Determine the [X, Y] coordinate at the center of the cell enclosing the given text.  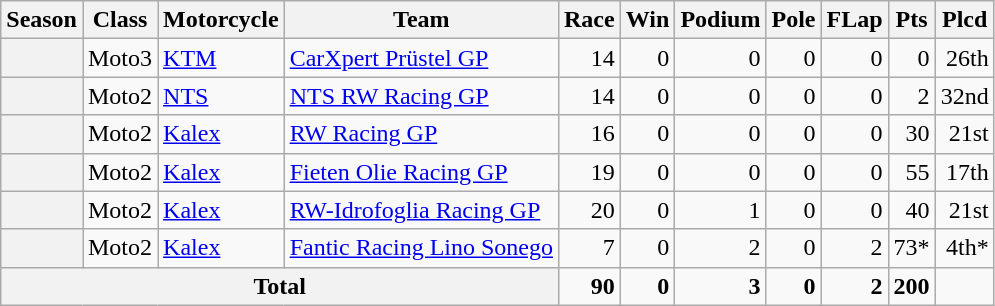
73* [912, 248]
1 [720, 210]
16 [589, 134]
KTM [222, 58]
Podium [720, 20]
NTS [222, 96]
19 [589, 172]
90 [589, 286]
Pts [912, 20]
20 [589, 210]
Team [421, 20]
3 [720, 286]
Moto3 [120, 58]
32nd [964, 96]
Plcd [964, 20]
NTS RW Racing GP [421, 96]
4th* [964, 248]
17th [964, 172]
Season [42, 20]
Race [589, 20]
Total [280, 286]
Pole [794, 20]
26th [964, 58]
55 [912, 172]
RW Racing GP [421, 134]
CarXpert Prüstel GP [421, 58]
Motorcycle [222, 20]
Class [120, 20]
Win [648, 20]
200 [912, 286]
40 [912, 210]
RW-Idrofoglia Racing GP [421, 210]
7 [589, 248]
30 [912, 134]
Fieten Olie Racing GP [421, 172]
Fantic Racing Lino Sonego [421, 248]
FLap [854, 20]
